Return [x, y] of the center of cell containing provided text 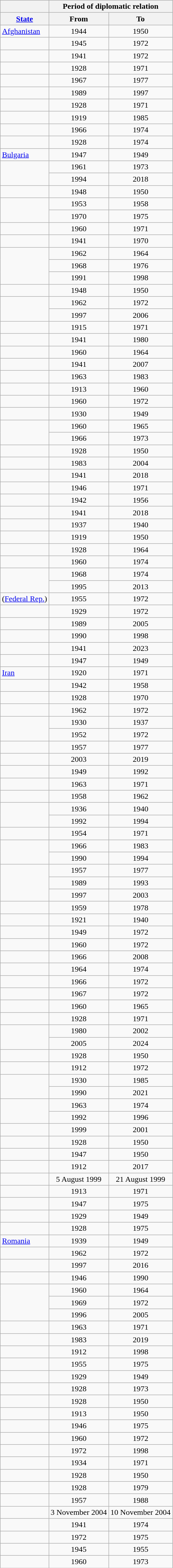
Afghanistan [25, 31]
2007 [141, 365]
Period of diplomatic relation [110, 6]
1920 [79, 673]
1961 [79, 167]
1944 [79, 31]
1988 [141, 1500]
2013 [141, 587]
10 November 2004 [141, 1512]
Bulgaria [25, 155]
1956 [141, 500]
3 November 2004 [79, 1512]
2006 [141, 315]
2016 [141, 1265]
State [25, 19]
1939 [79, 1241]
(Federal Rep.) [25, 599]
2001 [141, 1130]
1954 [79, 833]
1993 [141, 883]
2017 [141, 1167]
1934 [79, 1463]
1959 [79, 907]
2024 [141, 1043]
1969 [79, 1302]
1999 [79, 1130]
1995 [79, 587]
2023 [141, 648]
1952 [79, 735]
1991 [79, 278]
2008 [141, 957]
From [79, 19]
1978 [141, 907]
Iran [25, 673]
1936 [79, 809]
1976 [141, 266]
Romania [25, 1241]
2002 [141, 1031]
5 August 1999 [79, 1179]
2004 [141, 463]
1915 [79, 327]
To [141, 19]
1953 [79, 204]
1979 [141, 1488]
21 August 1999 [141, 1179]
1921 [79, 920]
2021 [141, 1093]
